Output the [x, y] coordinate of the center of the cell containing the given text.  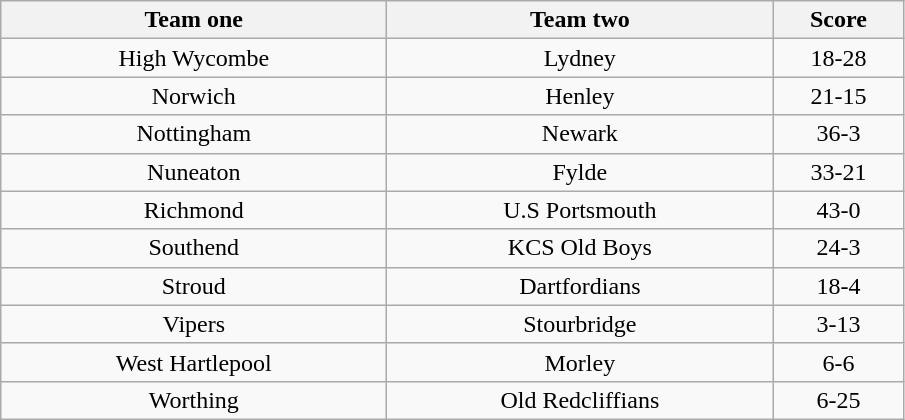
Stroud [194, 286]
Nuneaton [194, 172]
Southend [194, 248]
Henley [580, 96]
Lydney [580, 58]
33-21 [838, 172]
Stourbridge [580, 324]
High Wycombe [194, 58]
Fylde [580, 172]
Worthing [194, 400]
KCS Old Boys [580, 248]
3-13 [838, 324]
Dartfordians [580, 286]
6-25 [838, 400]
6-6 [838, 362]
Team two [580, 20]
18-28 [838, 58]
U.S Portsmouth [580, 210]
Vipers [194, 324]
West Hartlepool [194, 362]
Nottingham [194, 134]
Team one [194, 20]
18-4 [838, 286]
24-3 [838, 248]
36-3 [838, 134]
Newark [580, 134]
Morley [580, 362]
43-0 [838, 210]
21-15 [838, 96]
Norwich [194, 96]
Old Redcliffians [580, 400]
Richmond [194, 210]
Score [838, 20]
